Identify which cell holds the provided text, then report its [X, Y] central coordinate. 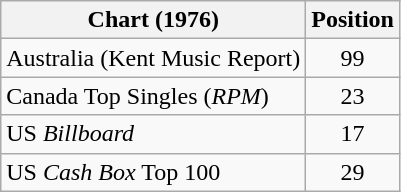
Canada Top Singles (RPM) [154, 96]
17 [353, 134]
US Billboard [154, 134]
29 [353, 172]
Position [353, 20]
23 [353, 96]
Australia (Kent Music Report) [154, 58]
US Cash Box Top 100 [154, 172]
Chart (1976) [154, 20]
99 [353, 58]
